Capture the cell that displays the provided text and extract its (x, y) central coordinate. 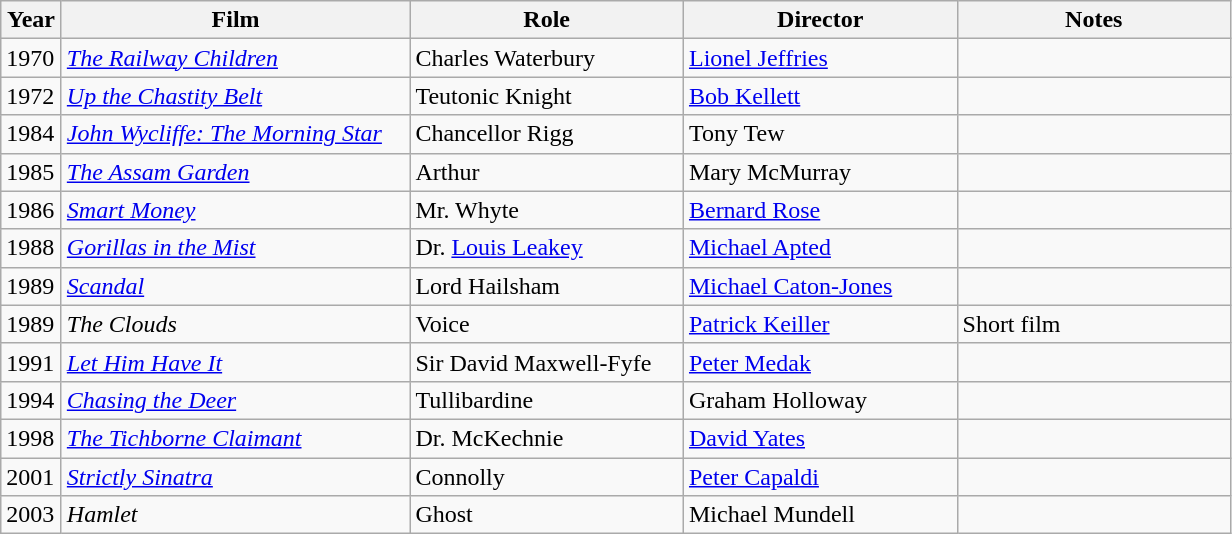
Ghost (547, 515)
1984 (32, 134)
2003 (32, 515)
Michael Mundell (820, 515)
John Wycliffe: The Morning Star (236, 134)
Graham Holloway (820, 400)
David Yates (820, 438)
Voice (547, 324)
Let Him Have It (236, 362)
The Clouds (236, 324)
1988 (32, 248)
Hamlet (236, 515)
Smart Money (236, 210)
Tullibardine (547, 400)
Role (547, 20)
The Tichborne Claimant (236, 438)
Lionel Jeffries (820, 58)
1991 (32, 362)
Film (236, 20)
Notes (1094, 20)
The Railway Children (236, 58)
Scandal (236, 286)
Connolly (547, 477)
Chancellor Rigg (547, 134)
1998 (32, 438)
Up the Chastity Belt (236, 96)
Dr. McKechnie (547, 438)
Chasing the Deer (236, 400)
Year (32, 20)
The Assam Garden (236, 172)
Peter Capaldi (820, 477)
Michael Caton-Jones (820, 286)
Short film (1094, 324)
Bernard Rose (820, 210)
Tony Tew (820, 134)
Mary McMurray (820, 172)
Sir David Maxwell-Fyfe (547, 362)
Gorillas in the Mist (236, 248)
Peter Medak (820, 362)
1970 (32, 58)
Bob Kellett (820, 96)
1972 (32, 96)
Arthur (547, 172)
Dr. Louis Leakey (547, 248)
Mr. Whyte (547, 210)
Charles Waterbury (547, 58)
1985 (32, 172)
Lord Hailsham (547, 286)
Patrick Keiller (820, 324)
2001 (32, 477)
Teutonic Knight (547, 96)
Director (820, 20)
Michael Apted (820, 248)
1994 (32, 400)
1986 (32, 210)
Strictly Sinatra (236, 477)
